Provide the (X, Y) coordinate of the cell's center where the given text is located.  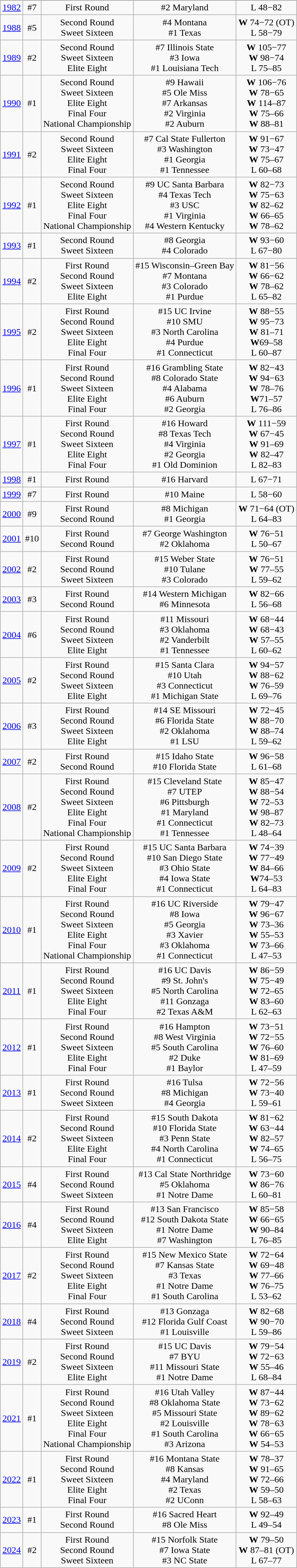
2015 (12, 1184)
#9 (32, 514)
W 105−77W 98−74L 75–85 (267, 58)
#11 Missouri#3 Oklahoma#2 Vanderbilt#1 Tennessee (185, 634)
#9 UC Santa Barbara#4 Texas Tech#3 USC#1 Virginia#4 Western Kentucky (185, 205)
#7 George Washington#2 Oklahoma (185, 539)
#16 Harvard (185, 479)
1998 (12, 479)
2001 (12, 539)
W 85−47W 88−54W 72–53W 98–87W 82–73L 48–64 (267, 807)
#16 UC Riverside#8 Iowa#5 Georgia#3 Xavier#3 Oklahoma#1 Connecticut (185, 929)
#16 Grambling State#8 Colorado State#4 Alabama#6 Auburn#2 Georgia (185, 388)
2007 (12, 761)
#16 Howard#8 Texas Tech#4 Virginia#2 Georgia#1 Old Dominion (185, 444)
#15 South Dakota#10 Florida State#3 Penn State#4 North Carolina#1 Connecticut (185, 1138)
1982 (12, 8)
1993 (12, 246)
2013 (12, 1093)
W 72−56W 73−40L 59–61 (267, 1093)
1995 (12, 332)
1997 (12, 444)
2009 (12, 868)
2017 (12, 1276)
Second RoundSweet SixteenElite EightFinal Four (87, 154)
#16 Tulsa#8 Michigan#4 Georgia (185, 1093)
#5 (32, 28)
W 76−51W 77–55L 59–62 (267, 569)
#7 Cal State Fullerton#3 Washington#1 Georgia#1 Tennessee (185, 154)
2012 (12, 1047)
#8 Michigan#1 Georgia (185, 514)
W 68−44W 68−43W 57–55L 60–62 (267, 634)
W 82−66L 56–68 (267, 599)
W 85−58W 66−65W 90–84L 76–85 (267, 1225)
#16 Utah Valley#8 Oklahoma State#5 Missouri State#2 Louisville#1 South Carolina#3 Arizona (185, 1418)
W 79–50W 87–81 (OT)L 67–77 (267, 1550)
2021 (12, 1418)
W 91−67W 73−47W 75–67L 60–68 (267, 154)
2011 (12, 991)
#15 Santa Clara#10 Utah#3 Connecticut#1 Michigan State (185, 681)
#4 Montana#1 Texas (185, 28)
W 72−45W 88−70W 88–74L 59–62 (267, 726)
W 82−43W 94−63W 78–76W71–57L 76–86 (267, 388)
W 79−47W 96−67W 73–36W 55–53W 73–66L 47–53 (267, 929)
1989 (12, 58)
#9 Hawaii#5 Ole Miss#7 Arkansas#2 Virginia#2 Auburn (185, 103)
W 71−64 (OT)L 64–83 (267, 514)
2024 (12, 1550)
#10 Maine (185, 494)
W 76−51L 50–67 (267, 539)
W 74−72 (OT)L 58−79 (267, 28)
#16 Sacred Heart#8 Ole Miss (185, 1520)
#15 Wisconsin–Green Bay#7 Montana#3 Colorado#1 Purdue (185, 281)
W 106−76W 78−65W 114–87W 75–66W 88–81 (267, 103)
L 48−82 (267, 8)
2004 (12, 634)
#16 UC Davis#9 St. John's#5 North Carolina#11 Gonzaga#2 Texas A&M (185, 991)
W 92–49L 49–54 (267, 1520)
1991 (12, 154)
#14 Western Michigan#6 Minnesota (185, 599)
2010 (12, 929)
#13 Cal State Northridge#5 Oklahoma#1 Notre Dame (185, 1184)
W 96−58L 61–68 (267, 761)
W 81−62W 63−44W 82–57W 74–65L 56–75 (267, 1138)
W 82−73W 75−63W 82–62W 66–65W 78–62 (267, 205)
#6 (32, 634)
1999 (12, 494)
W 93−60L 67−80 (267, 246)
1994 (12, 281)
2018 (12, 1321)
#16 Hampton#8 West Virginia#5 South Carolina#2 Duke#1 Baylor (185, 1047)
#15 Cleveland State#7 UTEP#6 Pittsburgh#1 Maryland#1 Connecticut#1 Tennessee (185, 807)
#16 Montana State#8 Kansas#4 Maryland#2 Texas#2 UConn (185, 1479)
#13 Gonzaga#12 Florida Gulf Coast#1 Louisville (185, 1321)
L 58−60 (267, 494)
#15 New Mexico State#7 Kansas State#3 Texas#1 Notre Dame#1 South Carolina (185, 1276)
W 79−54W 72−63W 55–46L 68–84 (267, 1362)
2022 (12, 1479)
Second RoundSweet SixteenElite Eight (87, 58)
#15 Norfolk State#7 Iowa State#3 NC State (185, 1550)
#13 San Francisco#12 South Dakota State#1 Notre Dame#7 Washington (185, 1225)
W 87−44W 73−62W 89−62W 78−63W 66−65W 54–53 (267, 1418)
1996 (12, 388)
W 73−51W 72−55W 76–60W 81–69L 47–59 (267, 1047)
W 72−64W 69−48W 77–66W 76–75L 53–62 (267, 1276)
2019 (12, 1362)
W 111−59W 67−45W 91–69W 82–47L 82–83 (267, 444)
#8 Georgia#4 Colorado (185, 246)
2003 (12, 599)
#15 UC Irvine#10 SMU#3 North Carolina#4 Purdue#1 Connecticut (185, 332)
#14 SE Missouri#6 Florida State#2 Oklahoma#1 LSU (185, 726)
L 67−71 (267, 479)
1990 (12, 103)
#10 (32, 539)
W 94−57W 88−62W 76–59L 69–76 (267, 681)
2014 (12, 1138)
#15 UC Santa Barbara#10 San Diego State#3 Ohio State#4 Iowa State#1 Connecticut (185, 868)
#15 Idaho State#10 Florida State (185, 761)
#15 Weber State#10 Tulane#3 Colorado (185, 569)
1992 (12, 205)
2008 (12, 807)
#2 Maryland (185, 8)
2006 (12, 726)
2005 (12, 681)
1988 (12, 28)
W 73−60W 86−76L 60–81 (267, 1184)
2000 (12, 514)
#7 Illinois State#3 Iowa#1 Louisiana Tech (185, 58)
#15 UC Davis#7 BYU#11 Missouri State#1 Notre Dame (185, 1362)
2023 (12, 1520)
W 86−59W 75−49W 72–65W 83–60L 62–63 (267, 991)
2002 (12, 569)
2016 (12, 1225)
W 82−68W 90−70L 59–86 (267, 1321)
W 74−39W 77−49W 84–66W74–53L 64–83 (267, 868)
W 81−56W 66−62W 78–62L 65–82 (267, 281)
W 78–37W 91–65W 72–66W 59–50L 58–63 (267, 1479)
W 88−55W 95−73W 81–71W69–58L 60–87 (267, 332)
